Return (x, y) of the center of cell containing provided text 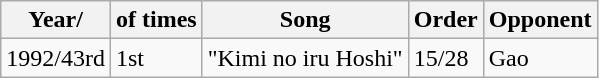
1992/43rd (56, 58)
Gao (540, 58)
Year/ (56, 20)
of times (156, 20)
15/28 (446, 58)
Song (305, 20)
Opponent (540, 20)
"Kimi no iru Hoshi" (305, 58)
Order (446, 20)
1st (156, 58)
